Detect which cell encompasses the target text, then output its [X, Y] center coordinate. 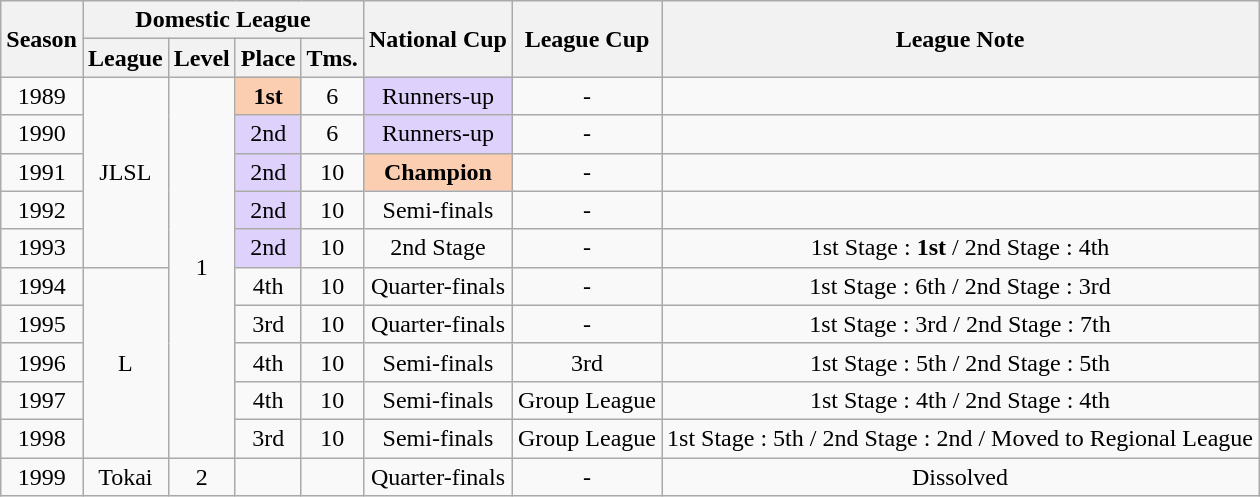
1989 [42, 96]
1997 [42, 400]
1990 [42, 134]
National Cup [438, 39]
1st [268, 96]
1998 [42, 438]
1st Stage : 6th / 2nd Stage : 3rd [960, 286]
1st Stage : 3rd / 2nd Stage : 7th [960, 324]
1st Stage : 1st / 2nd Stage : 4th [960, 248]
1st Stage : 5th / 2nd Stage : 5th [960, 362]
Tms. [332, 58]
1991 [42, 172]
1st Stage : 5th / 2nd Stage : 2nd / Moved to Regional League [960, 438]
Domestic League [222, 20]
L [125, 362]
1st Stage : 4th / 2nd Stage : 4th [960, 400]
1994 [42, 286]
1992 [42, 210]
1999 [42, 477]
Tokai [125, 477]
Level [202, 58]
Place [268, 58]
1 [202, 268]
2 [202, 477]
Dissolved [960, 477]
League Note [960, 39]
JLSL [125, 172]
1996 [42, 362]
League Cup [588, 39]
1995 [42, 324]
Season [42, 39]
Champion [438, 172]
1993 [42, 248]
League [125, 58]
2nd Stage [438, 248]
